Scan for the cell matching the given text and deliver its (x, y) coordinate at center. 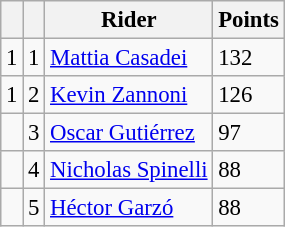
Oscar Gutiérrez (129, 133)
3 (34, 133)
4 (34, 170)
Kevin Zannoni (129, 95)
Héctor Garzó (129, 208)
2 (34, 95)
132 (248, 58)
Mattia Casadei (129, 58)
Rider (129, 20)
Nicholas Spinelli (129, 170)
126 (248, 95)
97 (248, 133)
5 (34, 208)
Points (248, 20)
